Find where the given text appears and provide that cell's center as [x, y] coordinate. 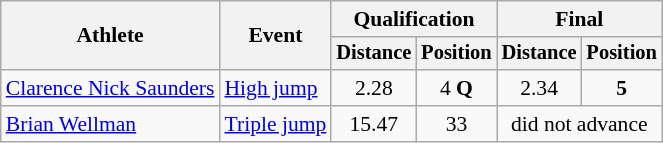
Clarence Nick Saunders [110, 88]
did not advance [580, 124]
33 [456, 124]
Final [580, 19]
15.47 [374, 124]
Brian Wellman [110, 124]
2.34 [540, 88]
Triple jump [275, 124]
4 Q [456, 88]
5 [622, 88]
High jump [275, 88]
Athlete [110, 36]
2.28 [374, 88]
Event [275, 36]
Qualification [414, 19]
